Capture the cell that displays the provided text and extract its (X, Y) central coordinate. 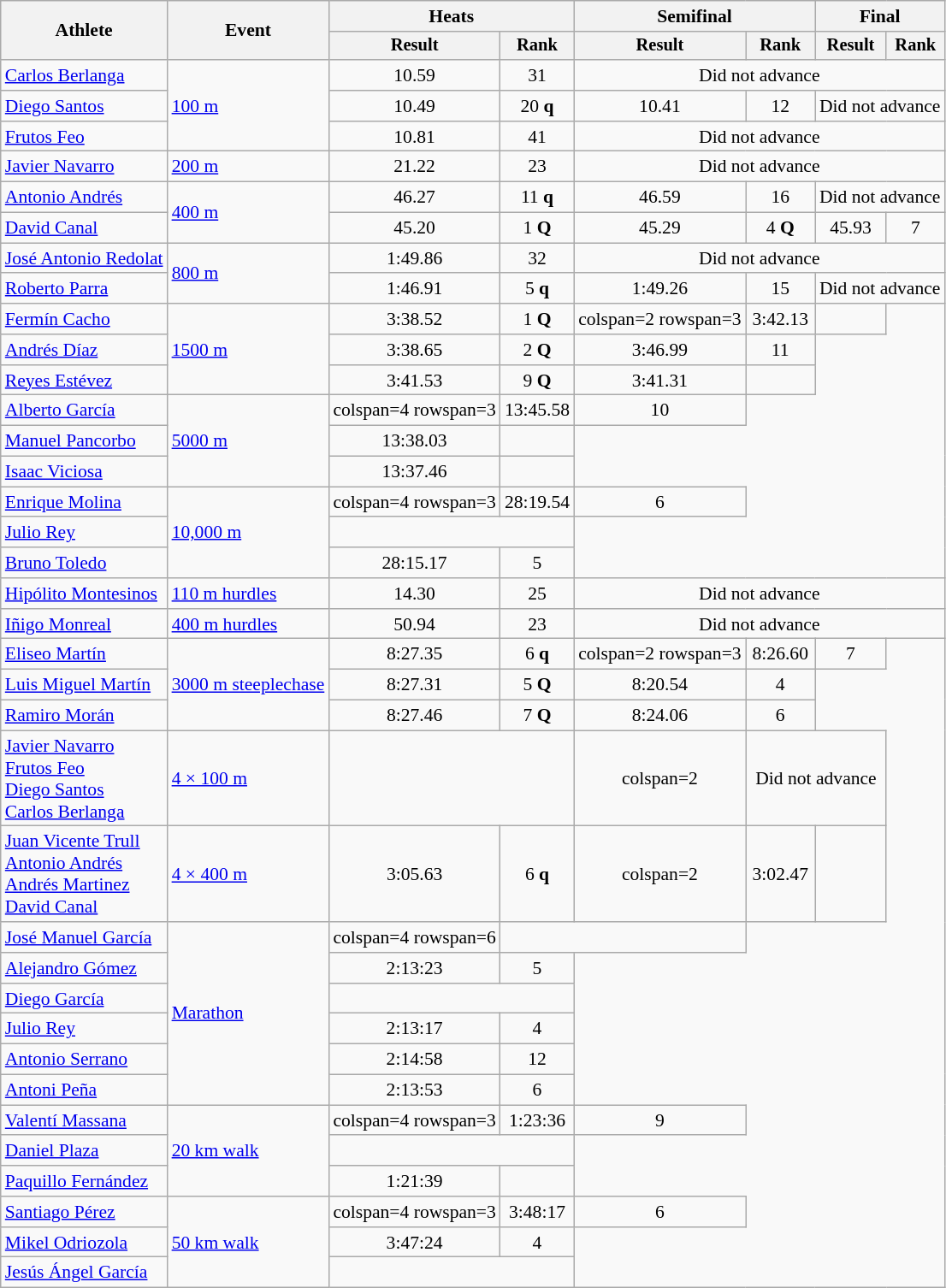
Antonio Andrés (84, 198)
4 × 100 m (248, 778)
Alejandro Gómez (84, 968)
31 (537, 75)
2:13:23 (414, 968)
3:48:17 (537, 1212)
13:37.46 (414, 472)
2:14:58 (414, 1060)
400 m (248, 212)
Athlete (84, 31)
13:45.58 (537, 411)
Mikel Odriozola (84, 1243)
Heats (452, 16)
25 (537, 594)
colspan=4 rowspan=6 (414, 937)
3:41.53 (414, 381)
3:05.63 (414, 874)
Paquillo Fernández (84, 1181)
2 Q (537, 350)
20 q (537, 106)
3:41.31 (660, 381)
3000 m steeplechase (248, 684)
Hipólito Montesinos (84, 594)
1:23:36 (537, 1120)
4 × 400 m (248, 874)
2:13:17 (414, 1029)
Semifinal (695, 16)
46.27 (414, 198)
Iñigo Monreal (84, 624)
Javier Navarro (84, 167)
Final (880, 16)
10.49 (414, 106)
10.59 (414, 75)
3:38.52 (414, 319)
3:46.99 (660, 350)
Javier NavarroFrutos FeoDiego SantosCarlos Berlanga (84, 778)
3:02.47 (780, 874)
Carlos Berlanga (84, 75)
21.22 (414, 167)
45.20 (414, 228)
15 (780, 289)
5 Q (537, 685)
2:13:53 (414, 1090)
8:27.46 (414, 716)
3:42.13 (780, 319)
8:20.54 (660, 685)
46.59 (660, 198)
Diego García (84, 999)
Event (248, 31)
Santiago Pérez (84, 1212)
Antonio Serrano (84, 1060)
5 q (537, 289)
11 (780, 350)
3:47:24 (414, 1243)
5000 m (248, 441)
Daniel Plaza (84, 1151)
Valentí Massana (84, 1120)
Frutos Feo (84, 137)
200 m (248, 167)
8:27.35 (414, 654)
Ramiro Morán (84, 716)
8:26.60 (780, 654)
Alberto García (84, 411)
20 km walk (248, 1151)
16 (780, 198)
1:49.86 (414, 258)
110 m hurdles (248, 594)
41 (537, 137)
13:38.03 (414, 441)
David Canal (84, 228)
Diego Santos (84, 106)
9 Q (537, 381)
8:24.06 (660, 716)
100 m (248, 106)
Luis Miguel Martín (84, 685)
Andrés Díaz (84, 350)
45.93 (850, 228)
Roberto Parra (84, 289)
32 (537, 258)
1:46.91 (414, 289)
Jesús Ángel García (84, 1273)
10,000 m (248, 532)
1:21:39 (414, 1181)
400 m hurdles (248, 624)
Bruno Toledo (84, 563)
Reyes Estévez (84, 381)
Enrique Molina (84, 502)
3:38.65 (414, 350)
7 Q (537, 716)
Eliseo Martín (84, 654)
50 km walk (248, 1242)
Manuel Pancorbo (84, 441)
Fermín Cacho (84, 319)
8:27.31 (414, 685)
50.94 (414, 624)
Juan Vicente TrullAntonio AndrésAndrés MartinezDavid Canal (84, 874)
Marathon (248, 1013)
800 m (248, 274)
José Antonio Redolat (84, 258)
11 q (537, 198)
10.81 (414, 137)
28:15.17 (414, 563)
1:49.26 (660, 289)
28:19.54 (537, 502)
1500 m (248, 349)
Isaac Viciosa (84, 472)
10 (660, 411)
45.29 (660, 228)
9 (660, 1120)
14.30 (414, 594)
4 Q (780, 228)
José Manuel García (84, 937)
10.41 (660, 106)
Antoni Peña (84, 1090)
